Extract the [x, y] coordinate from the center of the cell holding the provided text.  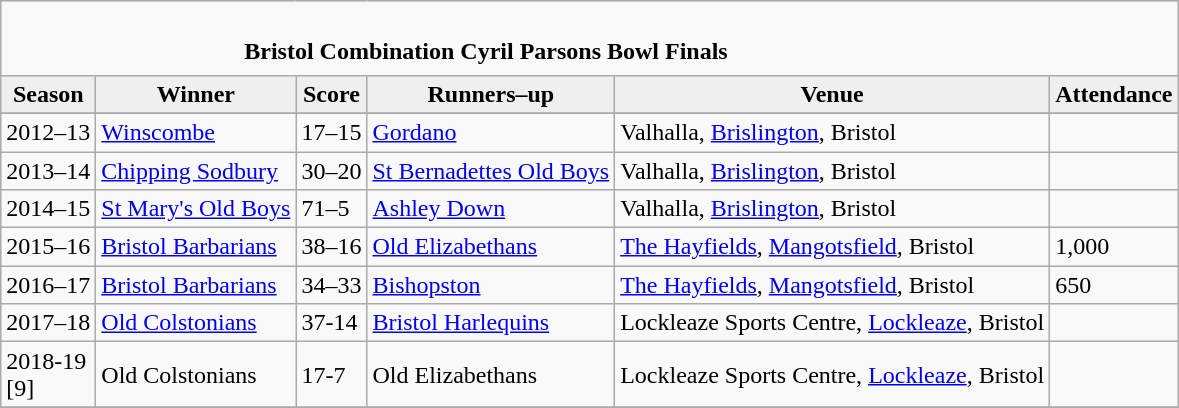
Bristol Harlequins [491, 323]
St Bernadettes Old Boys [491, 171]
1,000 [1114, 247]
Chipping Sodbury [196, 171]
2013–14 [48, 171]
Venue [832, 94]
Winner [196, 94]
Attendance [1114, 94]
Winscombe [196, 132]
71–5 [332, 209]
Gordano [491, 132]
2016–17 [48, 285]
Season [48, 94]
37-14 [332, 323]
17–15 [332, 132]
17-7 [332, 374]
650 [1114, 285]
2012–13 [48, 132]
Bishopston [491, 285]
Score [332, 94]
St Mary's Old Boys [196, 209]
38–16 [332, 247]
34–33 [332, 285]
Ashley Down [491, 209]
Runners–up [491, 94]
2017–18 [48, 323]
30–20 [332, 171]
2015–16 [48, 247]
2014–15 [48, 209]
2018-19[9] [48, 374]
